Determine the [X, Y] coordinate at the center of the cell enclosing the given text.  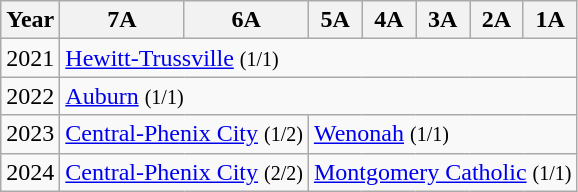
Montgomery Catholic (1/1) [442, 172]
2023 [30, 134]
Central-Phenix City (1/2) [184, 134]
1A [550, 20]
4A [389, 20]
2024 [30, 172]
Hewitt-Trussville (1/1) [318, 58]
Auburn (1/1) [318, 96]
Year [30, 20]
7A [122, 20]
6A [246, 20]
5A [335, 20]
2A [497, 20]
Wenonah (1/1) [442, 134]
Central-Phenix City (2/2) [184, 172]
3A [443, 20]
2021 [30, 58]
2022 [30, 96]
